Capture the cell that displays the provided text and extract its [X, Y] central coordinate. 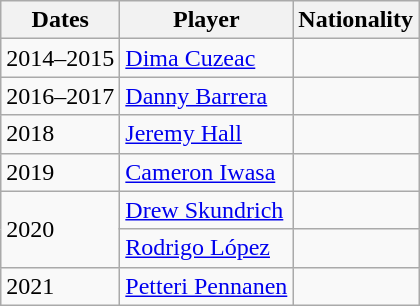
2018 [60, 134]
Nationality [356, 20]
Rodrigo López [206, 248]
Dates [60, 20]
Dima Cuzeac [206, 58]
2016–2017 [60, 96]
Drew Skundrich [206, 210]
Danny Barrera [206, 96]
2021 [60, 286]
Cameron Iwasa [206, 172]
Player [206, 20]
Jeremy Hall [206, 134]
Petteri Pennanen [206, 286]
2020 [60, 229]
2019 [60, 172]
2014–2015 [60, 58]
